From the cell containing the given text, extract its center point as [x, y] coordinate. 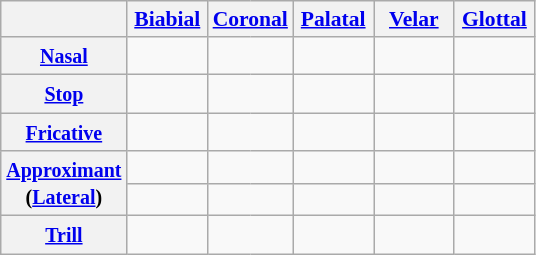
Palatal [334, 19]
Velar [414, 19]
Biabial [168, 19]
Glottal [494, 19]
Trill [64, 235]
Nasal [64, 55]
Fricative [64, 131]
Approximant(Lateral) [64, 184]
Coronal [250, 19]
Stop [64, 93]
